Identify which cell holds the provided text, then report its [x, y] central coordinate. 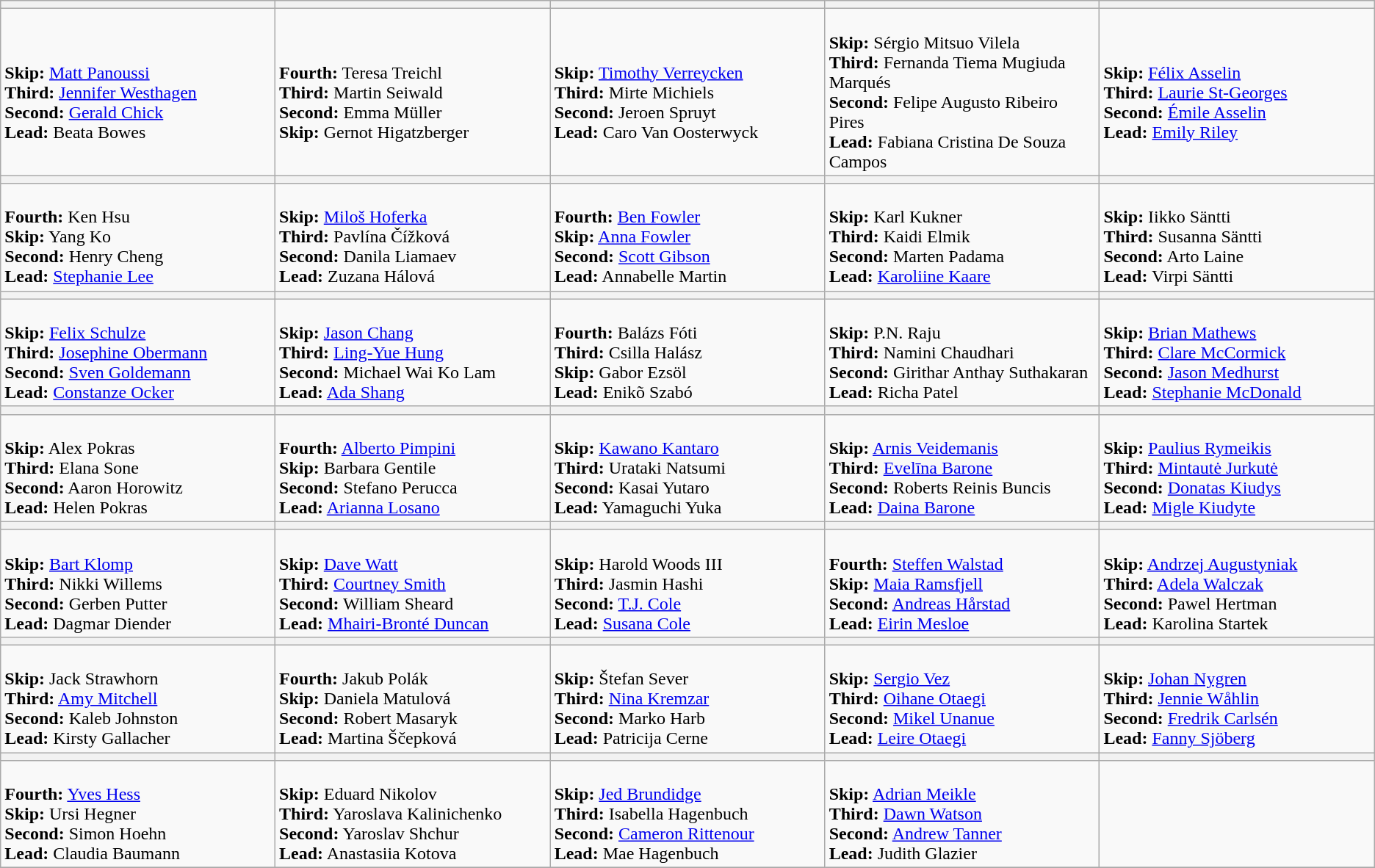
Skip: Dave Watt Third: Courtney Smith Second: William Sheard Lead: Mhairi-Bronté Duncan [413, 583]
Skip: Sérgio Mitsuo Vilela Third: Fernanda Tiema Mugiuda Marqués Second: Felipe Augusto Ribeiro Pires Lead: Fabiana Cristina De Souza Campos [962, 93]
Skip: Jed Brundidge Third: Isabella Hagenbuch Second: Cameron Rittenour Lead: Mae Hagenbuch [687, 814]
Skip: Timothy Verreycken Third: Mirte Michiels Second: Jeroen Spruyt Lead: Caro Van Oosterwyck [687, 93]
Skip: Matt Panoussi Third: Jennifer Westhagen Second: Gerald Chick Lead: Beata Bowes [138, 93]
Skip: Jack Strawhorn Third: Amy Mitchell Second: Kaleb Johnston Lead: Kirsty Gallacher [138, 698]
Fourth: Jakub Polák Skip: Daniela Matulová Second: Robert Masaryk Lead: Martina Ščepková [413, 698]
Skip: Johan Nygren Third: Jennie Wåhlin Second: Fredrik Carlsén Lead: Fanny Sjöberg [1237, 698]
Skip: Eduard Nikolov Third: Yaroslava Kalinichenko Second: Yaroslav Shchur Lead: Anastasiia Kotova [413, 814]
Skip: Karl Kukner Third: Kaidi Elmik Second: Marten Padama Lead: Karoliine Kaare [962, 237]
Skip: Andrzej Augustyniak Third: Adela Walczak Second: Pawel Hertman Lead: Karolina Startek [1237, 583]
Fourth: Teresa Treichl Third: Martin Seiwald Second: Emma Müller Skip: Gernot Higatzberger [413, 93]
Skip: Alex Pokras Third: Elana Sone Second: Aaron Horowitz Lead: Helen Pokras [138, 468]
Fourth: Ben Fowler Skip: Anna Fowler Second: Scott Gibson Lead: Annabelle Martin [687, 237]
Fourth: Yves Hess Skip: Ursi Hegner Second: Simon Hoehn Lead: Claudia Baumann [138, 814]
Skip: Jason Chang Third: Ling-Yue Hung Second: Michael Wai Ko Lam Lead: Ada Shang [413, 352]
Skip: Harold Woods III Third: Jasmin Hashi Second: T.J. Cole Lead: Susana Cole [687, 583]
Skip: Sergio Vez Third: Oihane Otaegi Second: Mikel Unanue Lead: Leire Otaegi [962, 698]
Skip: Miloš Hoferka Third: Pavlína Čížková Second: Danila Liamaev Lead: Zuzana Hálová [413, 237]
Fourth: Steffen Walstad Skip: Maia Ramsfjell Second: Andreas Hårstad Lead: Eirin Mesloe [962, 583]
Skip: Kawano Kantaro Third: Urataki Natsumi Second: Kasai Yutaro Lead: Yamaguchi Yuka [687, 468]
Skip: Štefan Sever Third: Nina Kremzar Second: Marko Harb Lead: Patricija Cerne [687, 698]
Fourth: Alberto Pimpini Skip: Barbara Gentile Second: Stefano Perucca Lead: Arianna Losano [413, 468]
Fourth: Balázs Fóti Third: Csilla Halász Skip: Gabor Ezsöl Lead: Enikõ Szabó [687, 352]
Skip: Felix Schulze Third: Josephine Obermann Second: Sven Goldemann Lead: Constanze Ocker [138, 352]
Skip: Arnis Veidemanis Third: Evelīna Barone Second: Roberts Reinis Buncis Lead: Daina Barone [962, 468]
Skip: Adrian Meikle Third: Dawn Watson Second: Andrew Tanner Lead: Judith Glazier [962, 814]
Skip: Paulius Rymeikis Third: Mintautė Jurkutė Second: Donatas Kiudys Lead: Migle Kiudyte [1237, 468]
Skip: P.N. Raju Third: Namini Chaudhari Second: Girithar Anthay Suthakaran Lead: Richa Patel [962, 352]
Skip: Iikko Säntti Third: Susanna Säntti Second: Arto Laine Lead: Virpi Säntti [1237, 237]
Skip: Bart Klomp Third: Nikki Willems Second: Gerben Putter Lead: Dagmar Diender [138, 583]
Skip: Félix Asselin Third: Laurie St-Georges Second: Émile Asselin Lead: Emily Riley [1237, 93]
Skip: Brian Mathews Third: Clare McCormick Second: Jason Medhurst Lead: Stephanie McDonald [1237, 352]
Fourth: Ken Hsu Skip: Yang Ko Second: Henry Cheng Lead: Stephanie Lee [138, 237]
